Find where the given text appears and provide that cell's center as (x, y) coordinate. 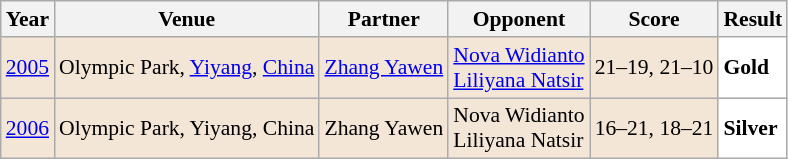
Year (28, 19)
Result (752, 19)
2005 (28, 68)
Gold (752, 68)
Venue (186, 19)
Opponent (518, 19)
Partner (384, 19)
21–19, 21–10 (654, 68)
Score (654, 19)
16–21, 18–21 (654, 128)
2006 (28, 128)
Silver (752, 128)
